Extract the [X, Y] coordinate from the center of the cell holding the provided text.  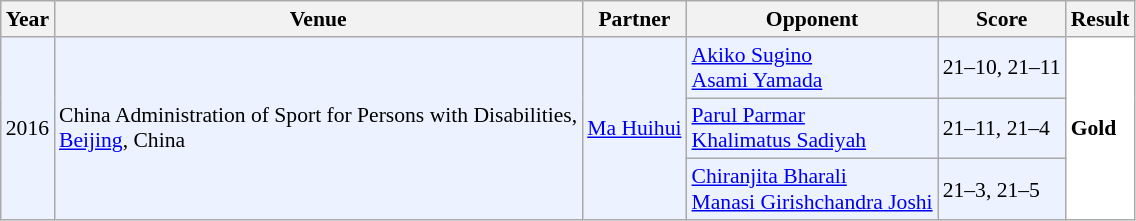
21–11, 21–4 [1002, 128]
21–3, 21–5 [1002, 190]
Parul Parmar Khalimatus Sadiyah [812, 128]
Ma Huihui [634, 128]
21–10, 21–11 [1002, 68]
China Administration of Sport for Persons with Disabilities,Beijing, China [318, 128]
Opponent [812, 19]
Partner [634, 19]
Akiko Sugino Asami Yamada [812, 68]
Gold [1100, 128]
Score [1002, 19]
Venue [318, 19]
Chiranjita Bharali Manasi Girishchandra Joshi [812, 190]
Result [1100, 19]
Year [28, 19]
2016 [28, 128]
